Output the (x, y) coordinate of the center of the cell containing the given text.  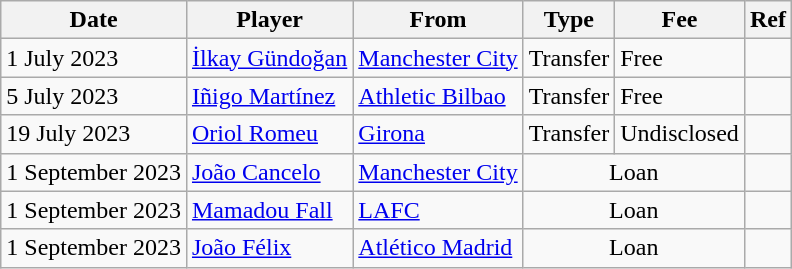
Athletic Bilbao (438, 96)
Atlético Madrid (438, 248)
Type (569, 20)
İlkay Gündoğan (269, 58)
Fee (680, 20)
1 July 2023 (94, 58)
5 July 2023 (94, 96)
Oriol Romeu (269, 134)
LAFC (438, 210)
Undisclosed (680, 134)
From (438, 20)
Ref (768, 20)
João Félix (269, 248)
Player (269, 20)
Iñigo Martínez (269, 96)
João Cancelo (269, 172)
Date (94, 20)
Girona (438, 134)
Mamadou Fall (269, 210)
19 July 2023 (94, 134)
